Provide the (x, y) coordinate of the cell's center where the given text is located.  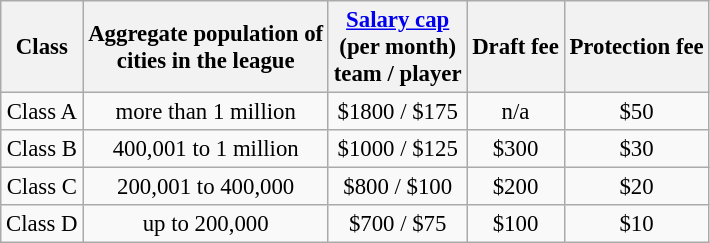
$50 (636, 112)
$1800 / $175 (397, 112)
$10 (636, 224)
up to 200,000 (206, 224)
Class D (42, 224)
Class (42, 47)
Draft fee (516, 47)
more than 1 million (206, 112)
Class C (42, 187)
$30 (636, 149)
$800 / $100 (397, 187)
Class B (42, 149)
$1000 / $125 (397, 149)
$700 / $75 (397, 224)
n/a (516, 112)
Protection fee (636, 47)
400,001 to 1 million (206, 149)
200,001 to 400,000 (206, 187)
$200 (516, 187)
Class A (42, 112)
$100 (516, 224)
Aggregate population ofcities in the league (206, 47)
Salary cap(per month)team / player (397, 47)
$300 (516, 149)
$20 (636, 187)
